Provide the [x, y] coordinate of the cell's center where the given text is located.  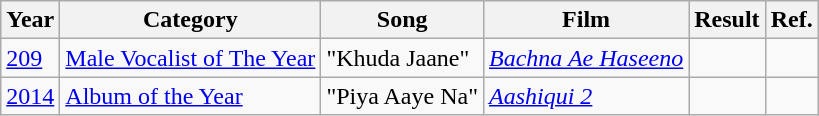
Film [586, 20]
"Piya Aaye Na" [402, 96]
Male Vocalist of The Year [190, 58]
Year [30, 20]
Song [402, 20]
Result [727, 20]
Aashiqui 2 [586, 96]
209 [30, 58]
Ref. [792, 20]
Album of the Year [190, 96]
"Khuda Jaane" [402, 58]
2014 [30, 96]
Category [190, 20]
Bachna Ae Haseeno [586, 58]
